Detect which cell encompasses the target text, then output its (X, Y) center coordinate. 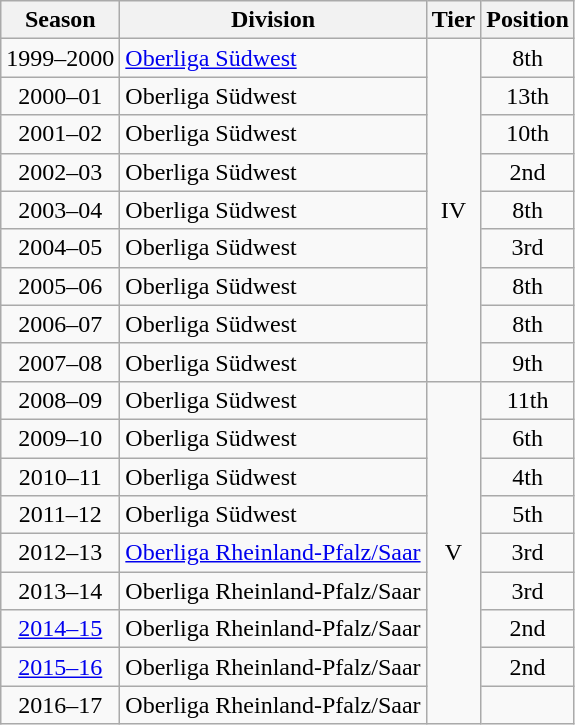
2008–09 (60, 400)
1999–2000 (60, 58)
Tier (454, 20)
IV (454, 210)
2013–14 (60, 591)
2010–11 (60, 477)
2002–03 (60, 172)
2016–17 (60, 705)
2012–13 (60, 553)
Season (60, 20)
2007–08 (60, 362)
2006–07 (60, 324)
4th (528, 477)
13th (528, 96)
6th (528, 438)
9th (528, 362)
2000–01 (60, 96)
2015–16 (60, 667)
11th (528, 400)
Division (273, 20)
2011–12 (60, 515)
Position (528, 20)
5th (528, 515)
V (454, 552)
2005–06 (60, 286)
2001–02 (60, 134)
2004–05 (60, 248)
10th (528, 134)
2014–15 (60, 629)
2003–04 (60, 210)
2009–10 (60, 438)
